Search for the cell housing the specified text and yield its [x, y] center coordinate. 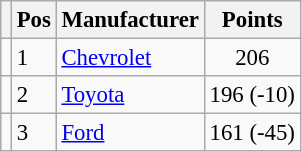
Toyota [130, 95]
206 [252, 58]
Points [252, 20]
3 [34, 133]
Pos [34, 20]
2 [34, 95]
196 (-10) [252, 95]
161 (-45) [252, 133]
1 [34, 58]
Ford [130, 133]
Chevrolet [130, 58]
Manufacturer [130, 20]
